Determine the [X, Y] coordinate at the center of the cell enclosing the given text.  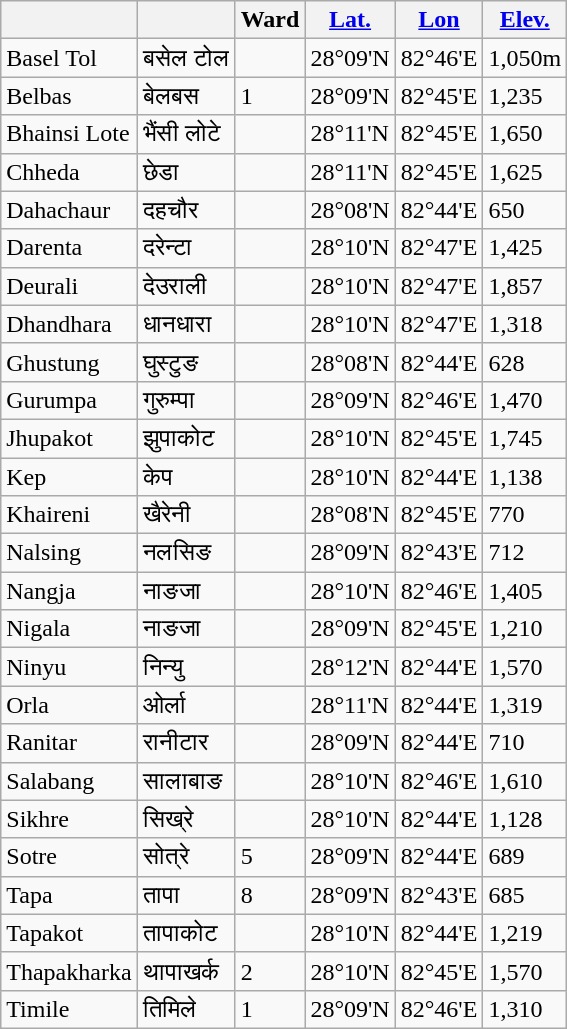
1,857 [525, 286]
Gurumpa [69, 400]
8 [270, 895]
तापाकोट [186, 933]
निन्यु [186, 667]
1,405 [525, 591]
1,138 [525, 477]
तिमिले [186, 1009]
Kep [69, 477]
बसेल टोल [186, 58]
689 [525, 857]
Nalsing [69, 553]
Ninyu [69, 667]
Basel Tol [69, 58]
Belbas [69, 96]
दहचौर [186, 210]
Nangja [69, 591]
गुरुम्पा [186, 400]
Bhainsi Lote [69, 134]
Jhupakot [69, 438]
ओर्ला [186, 705]
Elev. [525, 20]
28°12'N [350, 667]
Darenta [69, 248]
628 [525, 362]
Dhandhara [69, 324]
1,650 [525, 134]
सालाबाङ [186, 781]
Salabang [69, 781]
1,128 [525, 819]
बेलबस [186, 96]
1,470 [525, 400]
712 [525, 553]
तापा [186, 895]
5 [270, 857]
सिख्रे [186, 819]
Deurali [69, 286]
1,610 [525, 781]
दरेन्टा [186, 248]
सोत्रे [186, 857]
Nigala [69, 629]
Tapakot [69, 933]
685 [525, 895]
770 [525, 515]
Thapakharka [69, 971]
710 [525, 743]
Khaireni [69, 515]
Tapa [69, 895]
650 [525, 210]
Timile [69, 1009]
Lat. [350, 20]
Sotre [69, 857]
घुस्टुङ [186, 362]
Chheda [69, 172]
2 [270, 971]
Dahachaur [69, 210]
1,745 [525, 438]
1,235 [525, 96]
केप [186, 477]
धानधारा [186, 324]
नलसिङ [186, 553]
Ghustung [69, 362]
1,318 [525, 324]
1,425 [525, 248]
Ward [270, 20]
झुपाकोट [186, 438]
भैंसी लोटे [186, 134]
1,050m [525, 58]
Ranitar [69, 743]
1,219 [525, 933]
रानीटार [186, 743]
Orla [69, 705]
1,319 [525, 705]
थापाखर्क [186, 971]
खैरेनी [186, 515]
1,210 [525, 629]
Lon [439, 20]
Sikhre [69, 819]
1,310 [525, 1009]
1,625 [525, 172]
छेडा [186, 172]
देउराली [186, 286]
